Search for the cell housing the specified text and yield its [X, Y] center coordinate. 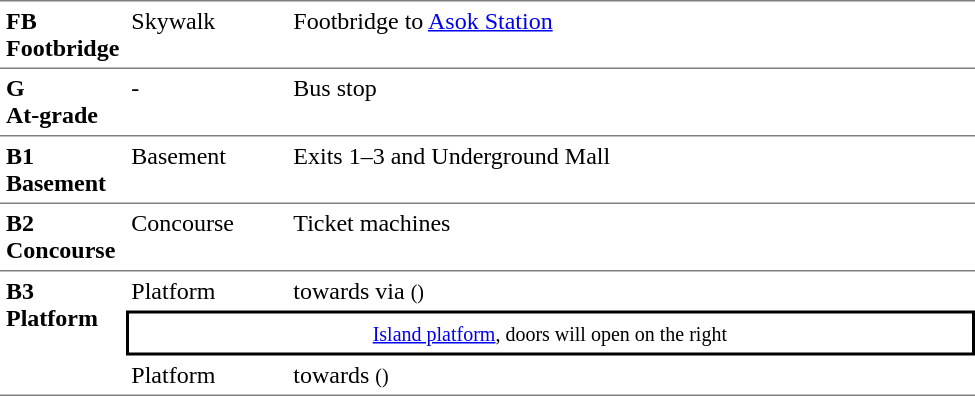
Bus stop [630, 103]
Ticket machines [630, 238]
Concourse [206, 238]
Skywalk [206, 34]
Exits 1–3 and Underground Mall [630, 170]
Footbridge to Asok Station [630, 34]
Basement [206, 170]
Island platform, doors will open on the right [550, 332]
- [206, 103]
FBFootbridge [62, 34]
GAt-grade [62, 103]
B2Concourse [62, 238]
towards () [630, 376]
towards via () [630, 292]
B3Platform [62, 334]
B1Basement [62, 170]
